Pinpoint the cell where the given text exists, returning its (X, Y) midpoint coordinate. 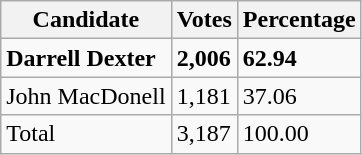
3,187 (204, 134)
100.00 (299, 134)
Darrell Dexter (86, 58)
62.94 (299, 58)
John MacDonell (86, 96)
2,006 (204, 58)
37.06 (299, 96)
Votes (204, 20)
Percentage (299, 20)
1,181 (204, 96)
Candidate (86, 20)
Total (86, 134)
